Scan for the cell matching the given text and deliver its [X, Y] coordinate at center. 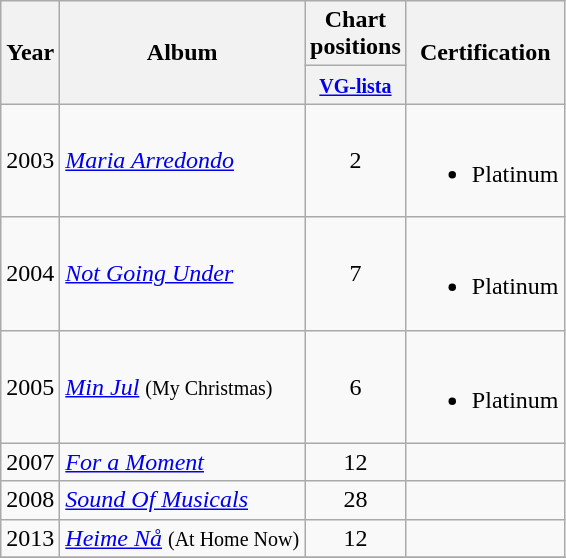
Chart positions [356, 34]
2008 [30, 500]
Certification [485, 52]
VG-lista [356, 85]
For a Moment [182, 462]
2003 [30, 160]
2005 [30, 386]
Min Jul (My Christmas) [182, 386]
2013 [30, 538]
Year [30, 52]
2007 [30, 462]
Heime Nå (At Home Now) [182, 538]
28 [356, 500]
Not Going Under [182, 274]
Maria Arredondo [182, 160]
6 [356, 386]
7 [356, 274]
Album [182, 52]
Sound Of Musicals [182, 500]
2 [356, 160]
2004 [30, 274]
